Provide the [X, Y] coordinate of the cell's center where the given text is located.  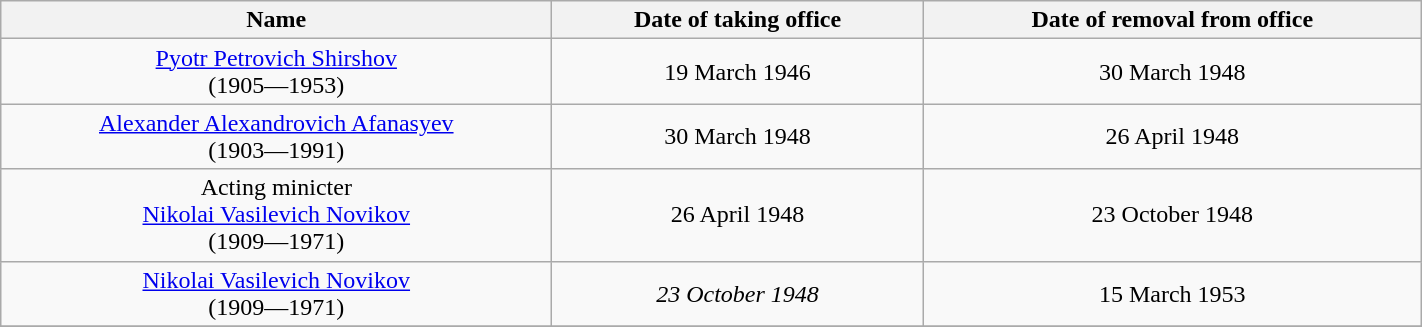
Date of removal from office [1172, 20]
19 March 1946 [738, 72]
Alexander Alexandrovich Afanasyev(1903—1991) [276, 136]
Date of taking office [738, 20]
Nikolai Vasilevich Novikov(1909—1971) [276, 294]
Name [276, 20]
Pyotr Petrovich Shirshov(1905—1953) [276, 72]
Acting minicterNikolai Vasilevich Novikov(1909—1971) [276, 215]
15 March 1953 [1172, 294]
